Identify which cell holds the provided text, then report its (x, y) central coordinate. 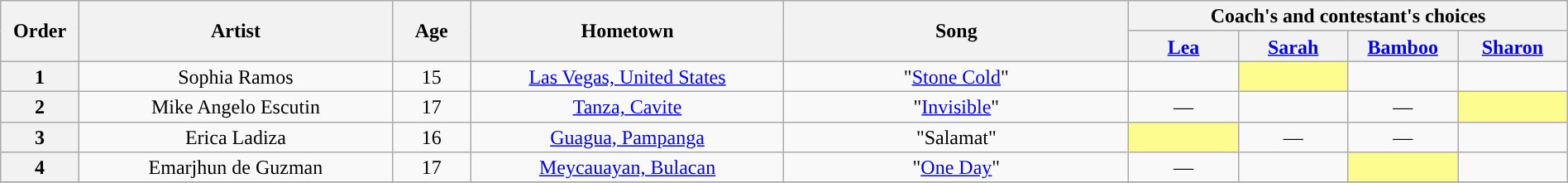
Artist (235, 31)
Hometown (627, 31)
Age (432, 31)
Bamboo (1403, 46)
15 (432, 76)
Order (40, 31)
Emarjhun de Guzman (235, 167)
Sophia Ramos (235, 76)
2 (40, 106)
"Salamat" (956, 137)
1 (40, 76)
16 (432, 137)
Erica Ladiza (235, 137)
Sharon (1513, 46)
"Invisible" (956, 106)
Song (956, 31)
Sarah (1293, 46)
Lea (1184, 46)
Mike Angelo Escutin (235, 106)
"One Day" (956, 167)
"Stone Cold" (956, 76)
Meycauayan, Bulacan (627, 167)
Tanza, Cavite (627, 106)
3 (40, 137)
Las Vegas, United States (627, 76)
Coach's and contestant's choices (1348, 17)
Guagua, Pampanga (627, 137)
4 (40, 167)
